Locate the cell with the specified text and output its (X, Y) center coordinate. 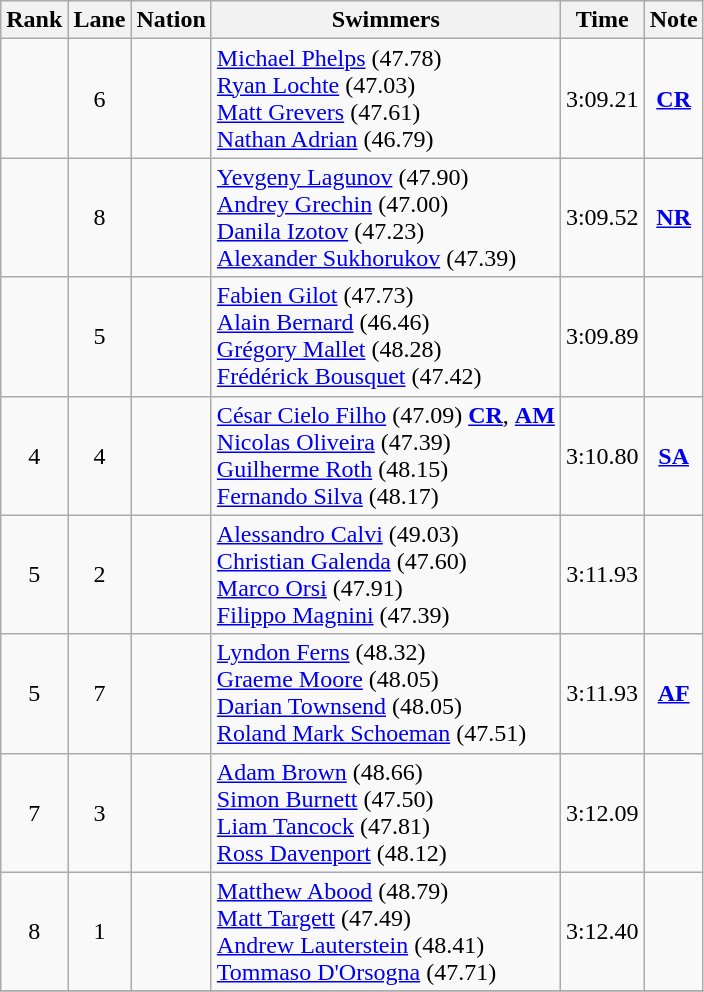
Time (602, 20)
Note (674, 20)
César Cielo Filho (47.09) CR, AM Nicolas Oliveira (47.39) Guilherme Roth (48.15) Fernando Silva (48.17) (386, 456)
2 (100, 574)
CR (674, 98)
1 (100, 932)
3:09.21 (602, 98)
Matthew Abood (48.79) Matt Targett (47.49) Andrew Lauterstein (48.41) Tommaso D'Orsogna (47.71) (386, 932)
NR (674, 218)
Nation (171, 20)
3:09.52 (602, 218)
Lane (100, 20)
3:09.89 (602, 336)
Yevgeny Lagunov (47.90) Andrey Grechin (47.00) Danila Izotov (47.23) Alexander Sukhorukov (47.39) (386, 218)
3:12.40 (602, 932)
SA (674, 456)
Fabien Gilot (47.73) Alain Bernard (46.46) Grégory Mallet (48.28) Frédérick Bousquet (47.42) (386, 336)
Adam Brown (48.66) Simon Burnett (47.50) Liam Tancock (47.81) Ross Davenport (48.12) (386, 812)
Michael Phelps (47.78) Ryan Lochte (47.03) Matt Grevers (47.61) Nathan Adrian (46.79) (386, 98)
Alessandro Calvi (49.03) Christian Galenda (47.60) Marco Orsi (47.91) Filippo Magnini (47.39) (386, 574)
Rank (34, 20)
3:10.80 (602, 456)
AF (674, 694)
3 (100, 812)
6 (100, 98)
Lyndon Ferns (48.32) Graeme Moore (48.05) Darian Townsend (48.05) Roland Mark Schoeman (47.51) (386, 694)
3:12.09 (602, 812)
Swimmers (386, 20)
